Provide the (X, Y) coordinate of the cell's center where the given text is located.  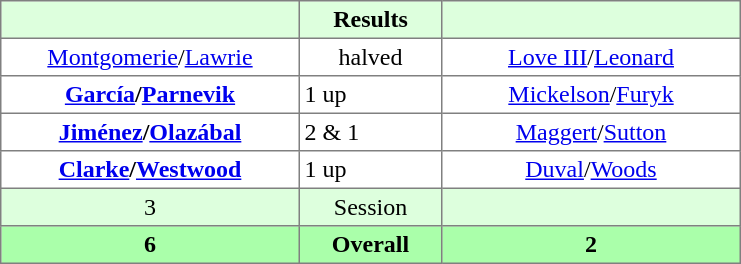
Maggert/Sutton (591, 132)
Clarke/Westwood (150, 170)
6 (150, 245)
Session (370, 207)
3 (150, 207)
Results (370, 20)
Overall (370, 245)
Mickelson/Furyk (591, 95)
halved (370, 57)
García/Parnevik (150, 95)
Montgomerie/Lawrie (150, 57)
Jiménez/Olazábal (150, 132)
Love III/Leonard (591, 57)
2 & 1 (370, 132)
Duval/Woods (591, 170)
2 (591, 245)
